Output the [X, Y] coordinate of the center of the cell containing the given text.  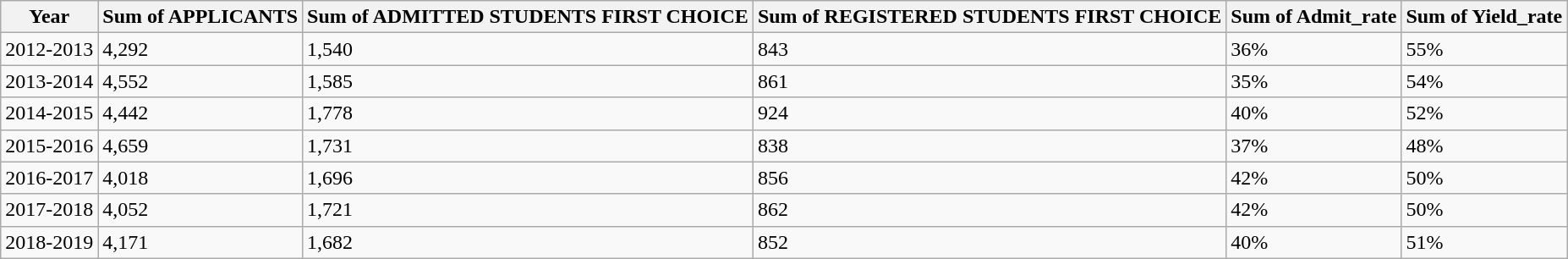
4,018 [200, 178]
2014-2015 [49, 113]
4,052 [200, 210]
861 [990, 81]
4,659 [200, 146]
924 [990, 113]
862 [990, 210]
1,540 [528, 49]
Sum of REGISTERED STUDENTS FIRST CHOICE [990, 17]
2012-2013 [49, 49]
838 [990, 146]
35% [1314, 81]
843 [990, 49]
4,171 [200, 242]
1,731 [528, 146]
52% [1484, 113]
2013-2014 [49, 81]
Sum of Admit_rate [1314, 17]
4,442 [200, 113]
54% [1484, 81]
1,682 [528, 242]
Year [49, 17]
852 [990, 242]
36% [1314, 49]
1,778 [528, 113]
Sum of APPLICANTS [200, 17]
2018-2019 [49, 242]
2017-2018 [49, 210]
Sum of Yield_rate [1484, 17]
Sum of ADMITTED STUDENTS FIRST CHOICE [528, 17]
1,585 [528, 81]
51% [1484, 242]
856 [990, 178]
4,552 [200, 81]
37% [1314, 146]
4,292 [200, 49]
55% [1484, 49]
2015-2016 [49, 146]
48% [1484, 146]
2016-2017 [49, 178]
1,696 [528, 178]
1,721 [528, 210]
